Capture the cell that displays the provided text and extract its [x, y] central coordinate. 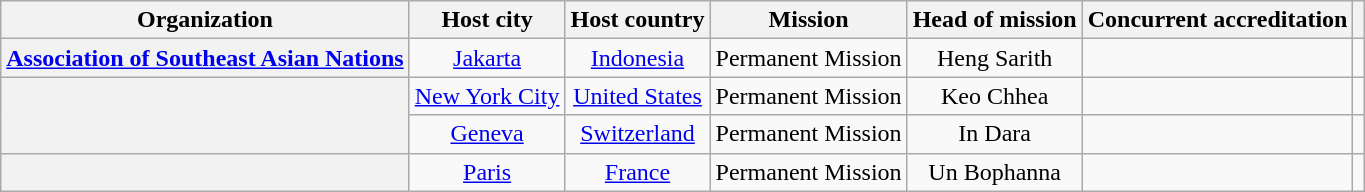
Jakarta [487, 58]
Indonesia [638, 58]
United States [638, 96]
Organization [205, 20]
New York City [487, 96]
Un Bophanna [994, 172]
Host country [638, 20]
Host city [487, 20]
Mission [808, 20]
Keo Chhea [994, 96]
France [638, 172]
Association of Southeast Asian Nations [205, 58]
In Dara [994, 134]
Concurrent accreditation [1218, 20]
Head of mission [994, 20]
Heng Sarith [994, 58]
Paris [487, 172]
Geneva [487, 134]
Switzerland [638, 134]
